Identify which cell holds the provided text, then report its [x, y] central coordinate. 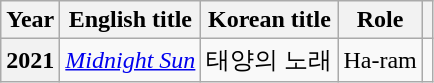
2021 [30, 60]
Year [30, 20]
English title [130, 20]
Korean title [270, 20]
Ha-ram [380, 60]
Midnight Sun [130, 60]
태양의 노래 [270, 60]
Role [380, 20]
